Pinpoint the cell where the given text exists, returning its [X, Y] midpoint coordinate. 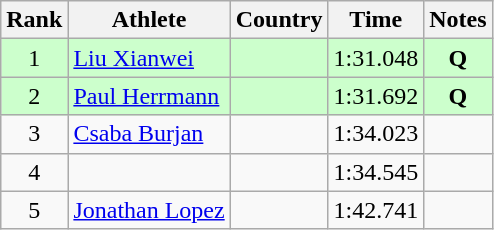
Jonathan Lopez [149, 210]
1:34.545 [376, 172]
Rank [34, 20]
1:42.741 [376, 210]
1:31.692 [376, 96]
1:31.048 [376, 58]
Time [376, 20]
5 [34, 210]
Notes [458, 20]
3 [34, 134]
Athlete [149, 20]
1:34.023 [376, 134]
Paul Herrmann [149, 96]
1 [34, 58]
Csaba Burjan [149, 134]
Country [279, 20]
2 [34, 96]
4 [34, 172]
Liu Xianwei [149, 58]
